For the text-containing cell, return its midpoint in (x, y) coordinate format. 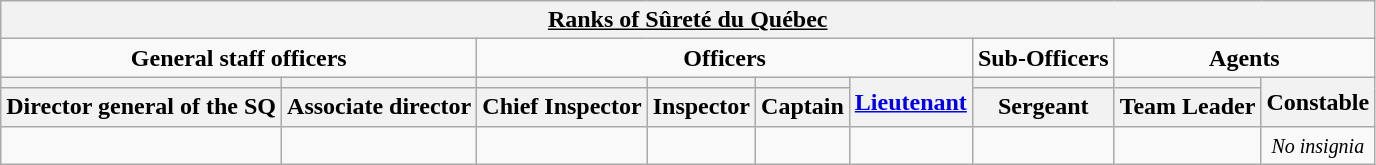
Director general of the SQ (142, 107)
Chief Inspector (562, 107)
Constable (1318, 102)
Team Leader (1188, 107)
Ranks of Sûreté du Québec (688, 20)
Captain (803, 107)
Sub-Officers (1043, 58)
Sergeant (1043, 107)
Agents (1244, 58)
Associate director (380, 107)
Officers (725, 58)
No insignia (1318, 145)
Inspector (701, 107)
General staff officers (239, 58)
Lieutenant (910, 102)
